Output the (X, Y) coordinate of the center of the cell containing the given text.  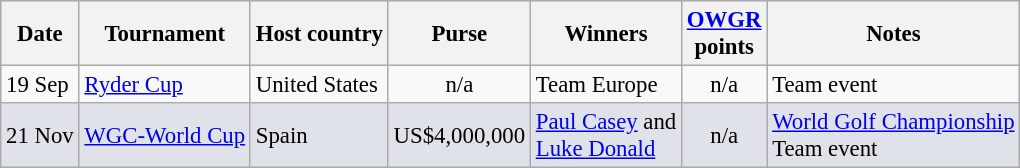
Purse (459, 34)
Ryder Cup (164, 85)
Date (40, 34)
Host country (319, 34)
OWGRpoints (724, 34)
Tournament (164, 34)
US$4,000,000 (459, 136)
Team Europe (606, 85)
Winners (606, 34)
WGC-World Cup (164, 136)
Spain (319, 136)
Notes (894, 34)
Paul Casey and Luke Donald (606, 136)
21 Nov (40, 136)
Team event (894, 85)
United States (319, 85)
19 Sep (40, 85)
World Golf ChampionshipTeam event (894, 136)
